Extract the (X, Y) coordinate from the center of the cell holding the provided text.  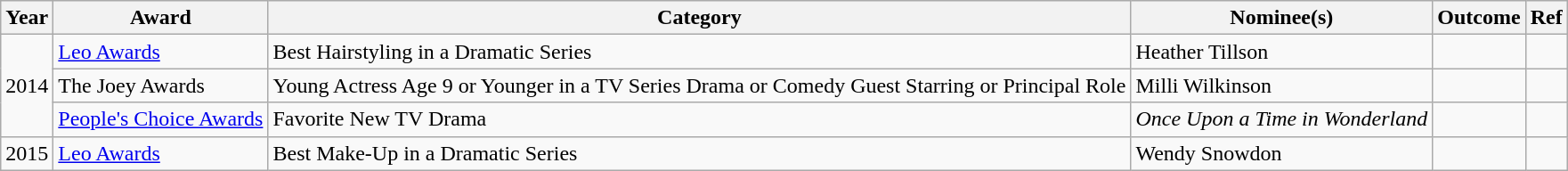
Once Upon a Time in Wonderland (1282, 119)
Year (27, 18)
Best Make-Up in a Dramatic Series (700, 153)
Outcome (1479, 18)
The Joey Awards (160, 85)
Milli Wilkinson (1282, 85)
Ref (1546, 18)
2014 (27, 85)
People's Choice Awards (160, 119)
Award (160, 18)
Young Actress Age 9 or Younger in a TV Series Drama or Comedy Guest Starring or Principal Role (700, 85)
Nominee(s) (1282, 18)
Best Hairstyling in a Dramatic Series (700, 52)
Favorite New TV Drama (700, 119)
Wendy Snowdon (1282, 153)
Category (700, 18)
2015 (27, 153)
Heather Tillson (1282, 52)
